For the text-containing cell, return its midpoint in [X, Y] coordinate format. 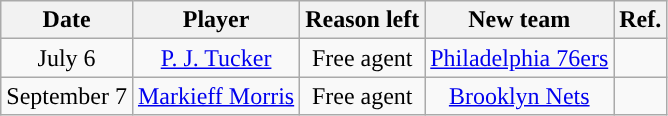
Date [67, 20]
Ref. [640, 20]
P. J. Tucker [216, 58]
Player [216, 20]
Brooklyn Nets [520, 96]
July 6 [67, 58]
New team [520, 20]
Markieff Morris [216, 96]
Reason left [362, 20]
September 7 [67, 96]
Philadelphia 76ers [520, 58]
